For the text-containing cell, return its midpoint in (x, y) coordinate format. 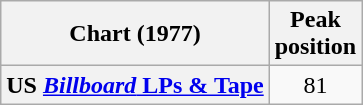
Chart (1977) (135, 34)
Peakposition (315, 34)
US Billboard LPs & Tape (135, 85)
81 (315, 85)
